Find where the given text appears and provide that cell's center as [X, Y] coordinate. 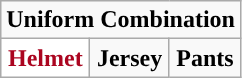
Jersey [130, 58]
Pants [204, 58]
Uniform Combination [121, 20]
Helmet [46, 58]
